Find where the given text appears and provide that cell's center as (X, Y) coordinate. 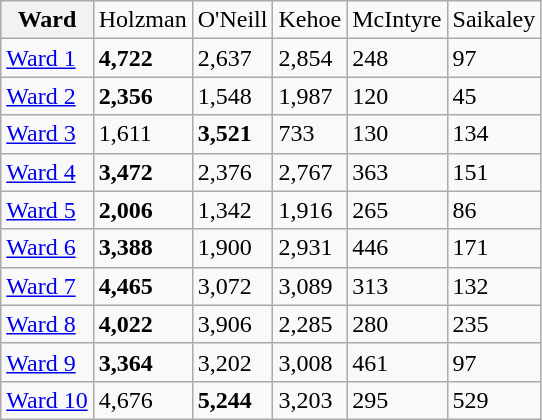
132 (494, 286)
2,376 (232, 172)
Ward 10 (47, 400)
446 (397, 248)
1,987 (310, 96)
151 (494, 172)
265 (397, 210)
2,854 (310, 58)
235 (494, 324)
313 (397, 286)
Holzman (142, 20)
3,008 (310, 362)
1,611 (142, 134)
2,356 (142, 96)
4,722 (142, 58)
3,388 (142, 248)
Ward 9 (47, 362)
120 (397, 96)
3,203 (310, 400)
2,006 (142, 210)
295 (397, 400)
4,465 (142, 286)
2,767 (310, 172)
Ward (47, 20)
1,548 (232, 96)
130 (397, 134)
Ward 1 (47, 58)
Ward 7 (47, 286)
Ward 4 (47, 172)
3,472 (142, 172)
280 (397, 324)
1,900 (232, 248)
171 (494, 248)
248 (397, 58)
Ward 8 (47, 324)
1,916 (310, 210)
733 (310, 134)
3,202 (232, 362)
Ward 5 (47, 210)
O'Neill (232, 20)
Saikaley (494, 20)
1,342 (232, 210)
2,931 (310, 248)
2,285 (310, 324)
3,089 (310, 286)
Ward 6 (47, 248)
3,521 (232, 134)
3,072 (232, 286)
363 (397, 172)
134 (494, 134)
5,244 (232, 400)
529 (494, 400)
4,022 (142, 324)
Ward 2 (47, 96)
McIntyre (397, 20)
4,676 (142, 400)
461 (397, 362)
45 (494, 96)
86 (494, 210)
Kehoe (310, 20)
Ward 3 (47, 134)
2,637 (232, 58)
3,364 (142, 362)
3,906 (232, 324)
